Detect which cell encompasses the target text, then output its (x, y) center coordinate. 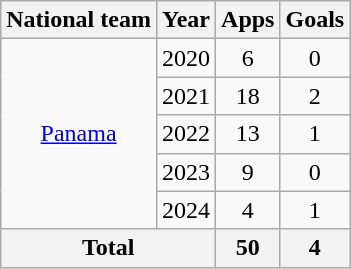
Total (108, 248)
Apps (248, 20)
2 (315, 96)
Panama (79, 134)
Goals (315, 20)
9 (248, 172)
50 (248, 248)
2022 (186, 134)
Year (186, 20)
National team (79, 20)
13 (248, 134)
2021 (186, 96)
6 (248, 58)
2023 (186, 172)
2020 (186, 58)
18 (248, 96)
2024 (186, 210)
